Provide the (x, y) coordinate of the cell's center where the given text is located.  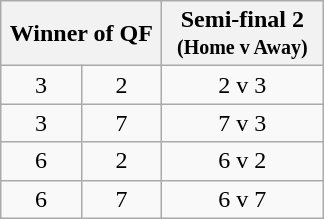
6 v 2 (242, 161)
Semi-final 2(Home v Away) (242, 34)
6 v 7 (242, 199)
2 v 3 (242, 85)
7 v 3 (242, 123)
Winner of QF (82, 34)
